Locate the cell with the specified text and output its [x, y] center coordinate. 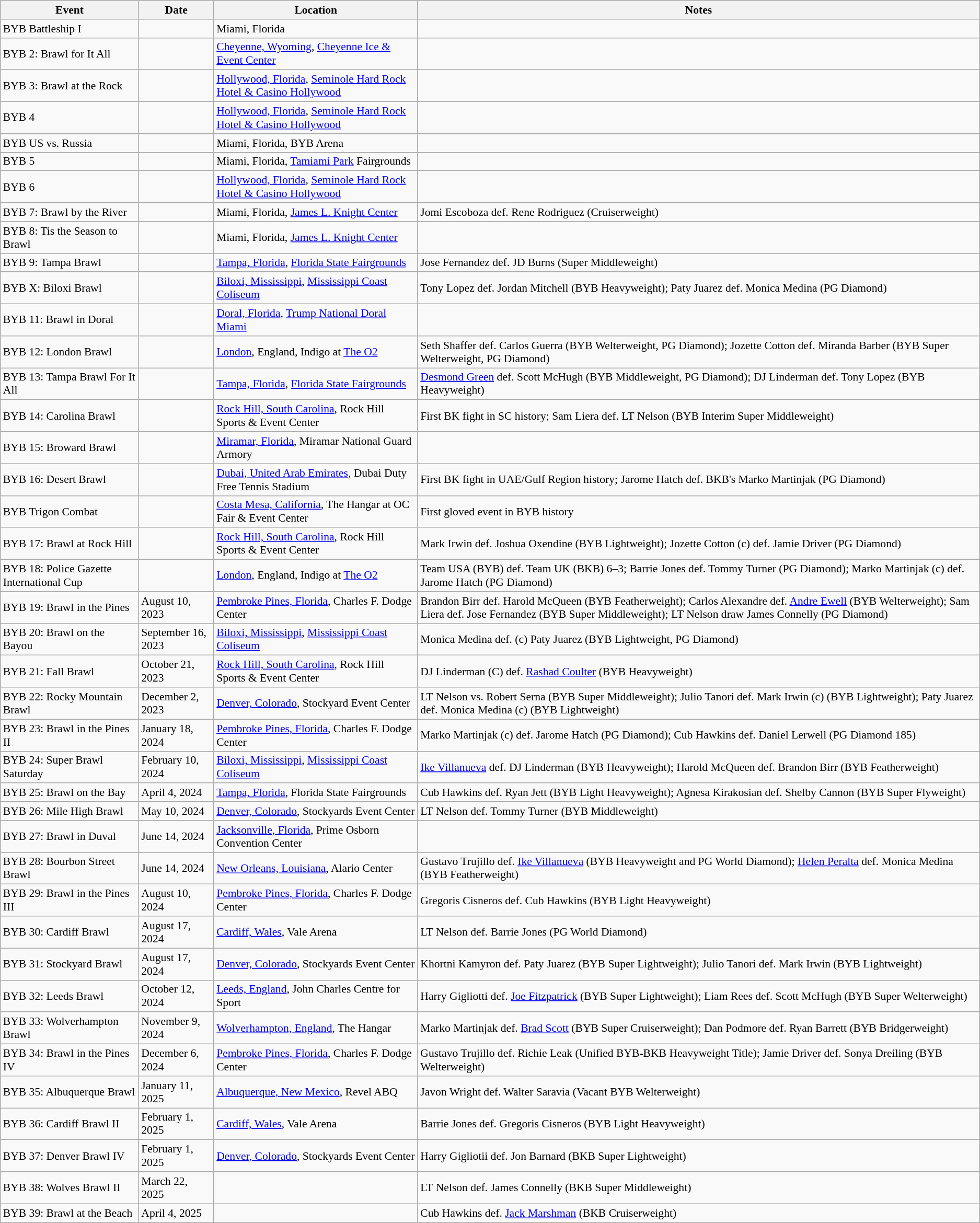
Date [176, 10]
BYB 2: Brawl for It All [70, 53]
August 10, 2023 [176, 607]
BYB 35: Albuquerque Brawl [70, 1092]
LT Nelson def. Tommy Turner (BYB Middleweight) [698, 811]
BYB 37: Denver Brawl IV [70, 1156]
BYB 15: Broward Brawl [70, 447]
BYB Trigon Combat [70, 511]
BYB 18: Police Gazette International Cup [70, 576]
BYB 8: Tis the Season to Brawl [70, 237]
BYB 24: Super Brawl Saturday [70, 767]
Jomi Escoboza def. Rene Rodriguez (Cruiserweight) [698, 212]
Mark Irwin def. Joshua Oxendine (BYB Lightweight); Jozette Cotton (c) def. Jamie Driver (PG Diamond) [698, 544]
Cub Hawkins def. Ryan Jett (BYB Light Heavyweight); Agnesa Kirakosian def. Shelby Cannon (BYB Super Flyweight) [698, 793]
Khortni Kamyron def. Paty Juarez (BYB Super Lightweight); Julio Tanori def. Mark Irwin (BYB Lightweight) [698, 964]
BYB 30: Cardiff Brawl [70, 932]
BYB 4 [70, 118]
First BK fight in UAE/Gulf Region history; Jarome Hatch def. BKB's Marko Martinjak (PG Diamond) [698, 480]
Team USA (BYB) def. Team UK (BKB) 6–3; Barrie Jones def. Tommy Turner (PG Diamond); Marko Martinjak (c) def. Jarome Hatch (PG Diamond) [698, 576]
Seth Shaffer def. Carlos Guerra (BYB Welterweight, PG Diamond); Jozette Cotton def. Miranda Barber (BYB Super Welterweight, PG Diamond) [698, 352]
October 12, 2024 [176, 996]
LT Nelson def. James Connelly (BKB Super Middleweight) [698, 1187]
Marko Martinjak def. Brad Scott (BYB Super Cruiserweight); Dan Podmore def. Ryan Barrett (BYB Bridgerweight) [698, 1029]
Denver, Colorado, Stockyard Event Center [316, 703]
BYB 23: Brawl in the Pines II [70, 735]
BYB 28: Bourbon Street Brawl [70, 869]
LT Nelson def. Barrie Jones (PG World Diamond) [698, 932]
BYB 19: Brawl in the Pines [70, 607]
BYB 14: Carolina Brawl [70, 416]
December 2, 2023 [176, 703]
BYB 36: Cardiff Brawl II [70, 1124]
Miramar, Florida, Miramar National Guard Armory [316, 447]
BYB 31: Stockyard Brawl [70, 964]
BYB 16: Desert Brawl [70, 480]
New Orleans, Louisiana, Alario Center [316, 869]
Tony Lopez def. Jordan Mitchell (BYB Heavyweight); Paty Juarez def. Monica Medina (PG Diamond) [698, 289]
Leeds, England, John Charles Centre for Sport [316, 996]
Jose Fernandez def. JD Burns (Super Middleweight) [698, 263]
Barrie Jones def. Gregoris Cisneros (BYB Light Heavyweight) [698, 1124]
First BK fight in SC history; Sam Liera def. LT Nelson (BYB Interim Super Middleweight) [698, 416]
BYB 9: Tampa Brawl [70, 263]
BYB X: Biloxi Brawl [70, 289]
BYB 7: Brawl by the River [70, 212]
May 10, 2024 [176, 811]
Ike Villanueva def. DJ Linderman (BYB Heavyweight); Harold McQueen def. Brandon Birr (BYB Featherweight) [698, 767]
August 10, 2024 [176, 900]
BYB 32: Leeds Brawl [70, 996]
Notes [698, 10]
April 4, 2025 [176, 1213]
Miami, Florida, BYB Arena [316, 143]
September 16, 2023 [176, 640]
Marko Martinjak (c) def. Jarome Hatch (PG Diamond); Cub Hawkins def. Daniel Lerwell (PG Diamond 185) [698, 735]
BYB 27: Brawl in Duval [70, 836]
Doral, Florida, Trump National Doral Miami [316, 320]
Miami, Florida, Tamiami Park Fairgrounds [316, 161]
BYB 5 [70, 161]
BYB 25: Brawl on the Bay [70, 793]
March 22, 2025 [176, 1187]
BYB 13: Tampa Brawl For It All [70, 384]
BYB 21: Fall Brawl [70, 671]
DJ Linderman (C) def. Rashad Coulter (BYB Heavyweight) [698, 671]
October 21, 2023 [176, 671]
February 10, 2024 [176, 767]
BYB 33: Wolverhampton Brawl [70, 1029]
Jacksonville, Florida, Prime Osborn Convention Center [316, 836]
December 6, 2024 [176, 1060]
Costa Mesa, California, The Hangar at OC Fair & Event Center [316, 511]
First gloved event in BYB history [698, 511]
Dubai, United Arab Emirates, Dubai Duty Free Tennis Stadium [316, 480]
November 9, 2024 [176, 1029]
Gregoris Cisneros def. Cub Hawkins (BYB Light Heavyweight) [698, 900]
Cub Hawkins def. Jack Marshman (BKB Cruiserweight) [698, 1213]
Gustavo Trujillo def. Ike Villanueva (BYB Heavyweight and PG World Diamond); Helen Peralta def. Monica Medina (BYB Featherweight) [698, 869]
Gustavo Trujillo def. Richie Leak (Unified BYB-BKB Heavyweight Title); Jamie Driver def. Sonya Dreiling (BYB Welterweight) [698, 1060]
Harry Gigliotti def. Joe Fitzpatrick (BYB Super Lightweight); Liam Rees def. Scott McHugh (BYB Super Welterweight) [698, 996]
BYB 29: Brawl in the Pines III [70, 900]
BYB 11: Brawl in Doral [70, 320]
Desmond Green def. Scott McHugh (BYB Middleweight, PG Diamond); DJ Linderman def. Tony Lopez (BYB Heavyweight) [698, 384]
January 18, 2024 [176, 735]
April 4, 2024 [176, 793]
BYB 3: Brawl at the Rock [70, 86]
January 11, 2025 [176, 1092]
Miami, Florida [316, 29]
BYB 39: Brawl at the Beach [70, 1213]
Event [70, 10]
BYB 38: Wolves Brawl II [70, 1187]
Wolverhampton, England, The Hangar [316, 1029]
BYB Battleship I [70, 29]
BYB 26: Mile High Brawl [70, 811]
Albuquerque, New Mexico, Revel ABQ [316, 1092]
BYB 20: Brawl on the Bayou [70, 640]
Location [316, 10]
BYB 17: Brawl at Rock Hill [70, 544]
BYB 12: London Brawl [70, 352]
Cheyenne, Wyoming, Cheyenne Ice & Event Center [316, 53]
Javon Wright def. Walter Saravia (Vacant BYB Welterweight) [698, 1092]
BYB 34: Brawl in the Pines IV [70, 1060]
Monica Medina def. (c) Paty Juarez (BYB Lightweight, PG Diamond) [698, 640]
Harry Gigliotii def. Jon Barnard (BKB Super Lightweight) [698, 1156]
BYB 22: Rocky Mountain Brawl [70, 703]
BYB 6 [70, 187]
BYB US vs. Russia [70, 143]
